Determine the [x, y] coordinate at the center of the cell enclosing the given text.  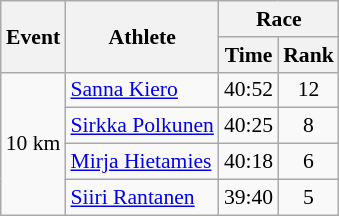
40:25 [248, 126]
39:40 [248, 197]
Mirja Hietamies [142, 162]
6 [308, 162]
5 [308, 197]
10 km [34, 143]
8 [308, 126]
Siiri Rantanen [142, 197]
40:52 [248, 90]
Sirkka Polkunen [142, 126]
Athlete [142, 36]
Race [279, 19]
Event [34, 36]
40:18 [248, 162]
12 [308, 90]
Rank [308, 55]
Sanna Kiero [142, 90]
Time [248, 55]
